Determine the [X, Y] coordinate at the center of the cell enclosing the given text.  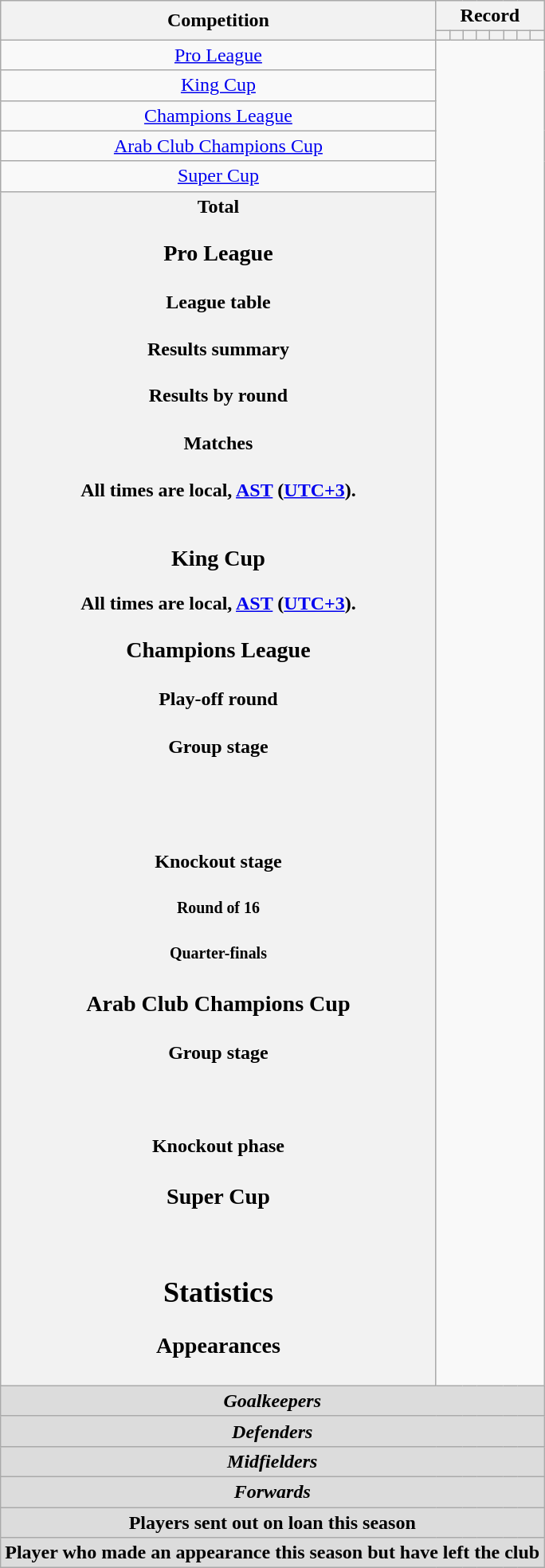
Defenders [272, 1431]
Super Cup [218, 176]
Goalkeepers [272, 1401]
Midfielders [272, 1462]
Arab Club Champions Cup [218, 146]
Pro League [218, 55]
Record [490, 16]
Competition [218, 21]
Player who made an appearance this season but have left the club [272, 1553]
Players sent out on loan this season [272, 1523]
Forwards [272, 1492]
King Cup [218, 85]
Champions League [218, 116]
